Capture the cell that displays the provided text and extract its [X, Y] central coordinate. 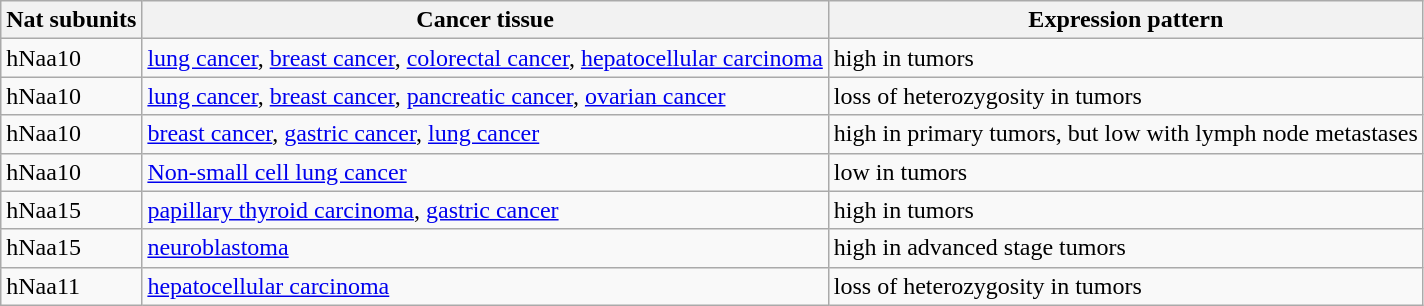
Nat subunits [72, 20]
hNaa11 [72, 286]
Expression pattern [1126, 20]
high in advanced stage tumors [1126, 248]
neuroblastoma [485, 248]
breast cancer, gastric cancer, lung cancer [485, 134]
low in tumors [1126, 172]
papillary thyroid carcinoma, gastric cancer [485, 210]
Cancer tissue [485, 20]
high in primary tumors, but low with lymph node metastases [1126, 134]
hepatocellular carcinoma [485, 286]
Non-small cell lung cancer [485, 172]
lung cancer, breast cancer, colorectal cancer, hepatocellular carcinoma [485, 58]
lung cancer, breast cancer, pancreatic cancer, ovarian cancer [485, 96]
